Extract the [X, Y] coordinate from the center of the cell holding the provided text.  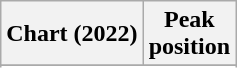
Peakposition [189, 34]
Chart (2022) [72, 34]
